Find where the given text appears and provide that cell's center as (X, Y) coordinate. 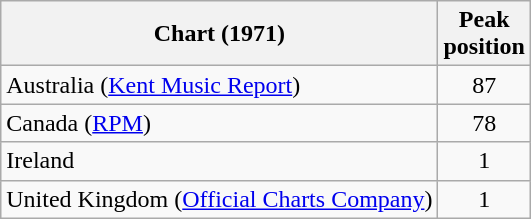
Australia (Kent Music Report) (220, 85)
Ireland (220, 161)
Chart (1971) (220, 34)
87 (484, 85)
United Kingdom (Official Charts Company) (220, 199)
Peak position (484, 34)
Canada (RPM) (220, 123)
78 (484, 123)
